Scan for the cell matching the given text and deliver its (X, Y) coordinate at center. 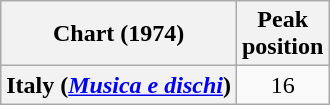
Chart (1974) (119, 34)
16 (282, 85)
Peakposition (282, 34)
Italy (Musica e dischi) (119, 85)
